Locate the cell with the specified text and output its [x, y] center coordinate. 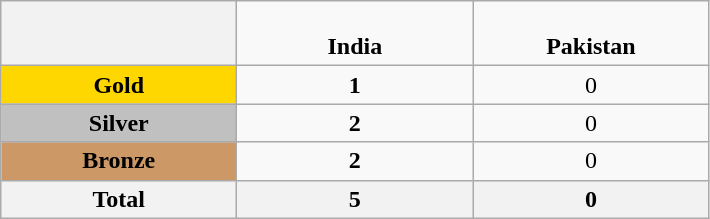
Silver [119, 123]
Bronze [119, 161]
5 [355, 199]
Pakistan [591, 34]
India [355, 34]
Total [119, 199]
Gold [119, 85]
1 [355, 85]
